Return [X, Y] of the center of cell containing provided text 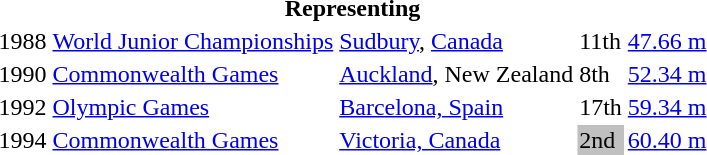
Victoria, Canada [456, 140]
17th [601, 107]
Olympic Games [193, 107]
Barcelona, Spain [456, 107]
World Junior Championships [193, 41]
8th [601, 74]
Auckland, New Zealand [456, 74]
2nd [601, 140]
11th [601, 41]
Sudbury, Canada [456, 41]
